Extract the [x, y] coordinate from the center of the cell holding the provided text.  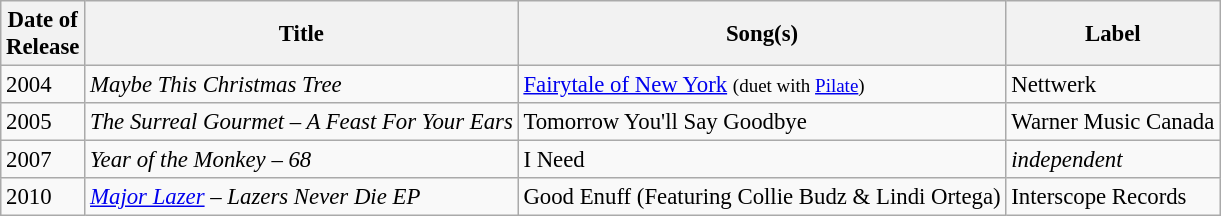
Nettwerk [1113, 85]
2010 [43, 197]
2007 [43, 160]
The Surreal Gourmet – A Feast For Your Ears [302, 122]
Title [302, 34]
Tomorrow You'll Say Goodbye [762, 122]
Year of the Monkey – 68 [302, 160]
Maybe This Christmas Tree [302, 85]
Fairytale of New York (duet with Pilate) [762, 85]
Major Lazer – Lazers Never Die EP [302, 197]
Date ofRelease [43, 34]
independent [1113, 160]
Warner Music Canada [1113, 122]
2004 [43, 85]
2005 [43, 122]
Good Enuff (Featuring Collie Budz & Lindi Ortega) [762, 197]
Song(s) [762, 34]
Label [1113, 34]
I Need [762, 160]
Interscope Records [1113, 197]
